Return (x, y) of the center of cell containing provided text 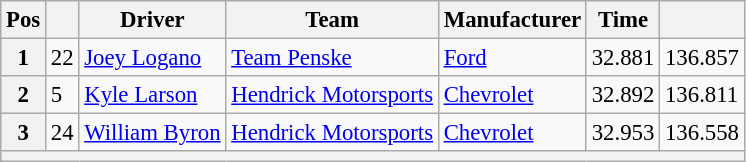
5 (62, 95)
3 (24, 133)
32.953 (622, 133)
Kyle Larson (152, 95)
Joey Logano (152, 58)
Team (332, 20)
Pos (24, 20)
1 (24, 58)
22 (62, 58)
Driver (152, 20)
24 (62, 133)
136.811 (702, 95)
136.857 (702, 58)
136.558 (702, 133)
Team Penske (332, 58)
2 (24, 95)
Time (622, 20)
Ford (512, 58)
32.892 (622, 95)
32.881 (622, 58)
William Byron (152, 133)
Manufacturer (512, 20)
